Detect which cell encompasses the target text, then output its [x, y] center coordinate. 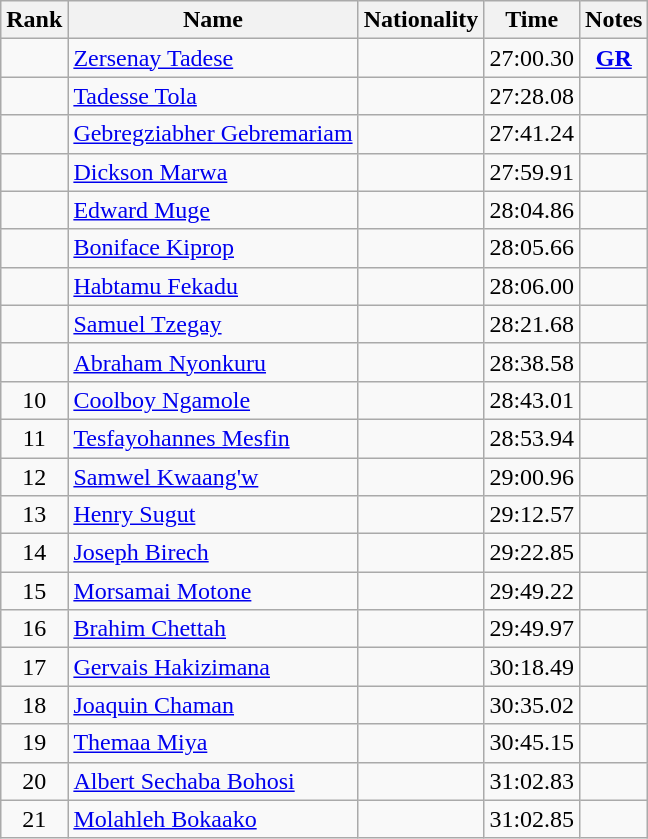
28:38.58 [532, 362]
28:53.94 [532, 438]
21 [34, 819]
28:43.01 [532, 400]
14 [34, 553]
Gervais Hakizimana [213, 667]
Samuel Tzegay [213, 324]
10 [34, 400]
15 [34, 591]
17 [34, 667]
Boniface Kiprop [213, 248]
Rank [34, 20]
29:49.22 [532, 591]
Coolboy Ngamole [213, 400]
Molahleh Bokaako [213, 819]
Zersenay Tadese [213, 58]
28:04.86 [532, 210]
19 [34, 743]
Edward Muge [213, 210]
Gebregziabher Gebremariam [213, 134]
GR [614, 58]
28:06.00 [532, 286]
11 [34, 438]
Brahim Chettah [213, 629]
28:21.68 [532, 324]
Tesfayohannes Mesfin [213, 438]
Henry Sugut [213, 515]
Samwel Kwaang'w [213, 477]
Joseph Birech [213, 553]
Time [532, 20]
30:35.02 [532, 705]
Name [213, 20]
29:00.96 [532, 477]
Dickson Marwa [213, 172]
29:49.97 [532, 629]
27:41.24 [532, 134]
29:22.85 [532, 553]
Nationality [421, 20]
30:45.15 [532, 743]
Notes [614, 20]
Abraham Nyonkuru [213, 362]
27:28.08 [532, 96]
30:18.49 [532, 667]
13 [34, 515]
27:59.91 [532, 172]
Tadesse Tola [213, 96]
Albert Sechaba Bohosi [213, 781]
12 [34, 477]
27:00.30 [532, 58]
31:02.85 [532, 819]
29:12.57 [532, 515]
Morsamai Motone [213, 591]
20 [34, 781]
28:05.66 [532, 248]
18 [34, 705]
Themaa Miya [213, 743]
16 [34, 629]
Joaquin Chaman [213, 705]
Habtamu Fekadu [213, 286]
31:02.83 [532, 781]
